For the text-containing cell, return its midpoint in [X, Y] coordinate format. 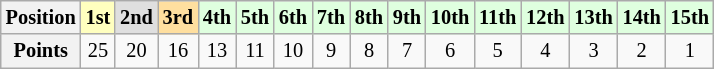
4th [217, 17]
2nd [136, 17]
14th [642, 17]
11 [255, 51]
9 [331, 51]
6 [450, 51]
9th [407, 17]
7th [331, 17]
Position [41, 17]
1st [98, 17]
20 [136, 51]
2 [642, 51]
13th [593, 17]
8 [369, 51]
15th [690, 17]
5th [255, 17]
10th [450, 17]
13 [217, 51]
1 [690, 51]
25 [98, 51]
8th [369, 17]
12th [545, 17]
Points [41, 51]
7 [407, 51]
6th [293, 17]
3 [593, 51]
10 [293, 51]
5 [498, 51]
16 [178, 51]
11th [498, 17]
4 [545, 51]
3rd [178, 17]
